Detect which cell encompasses the target text, then output its (X, Y) center coordinate. 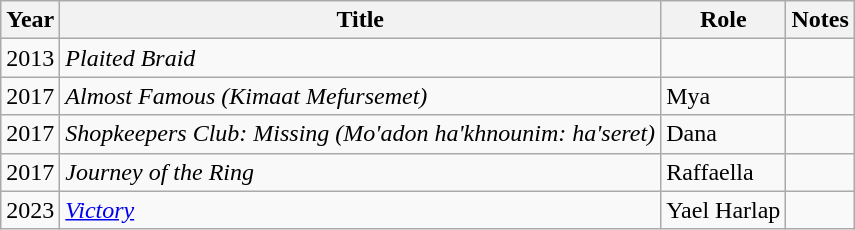
Role (724, 20)
Dana (724, 134)
Plaited Braid (360, 58)
Yael Harlap (724, 210)
Victory (360, 210)
Title (360, 20)
Shopkeepers Club: Missing (Mo'adon ha'khnounim: ha'seret) (360, 134)
Mya (724, 96)
Raffaella (724, 172)
Notes (820, 20)
2023 (30, 210)
Journey of the Ring (360, 172)
Year (30, 20)
Almost Famous (Kimaat Mefursemet) (360, 96)
2013 (30, 58)
